Extract the (x, y) coordinate from the center of the cell holding the provided text.  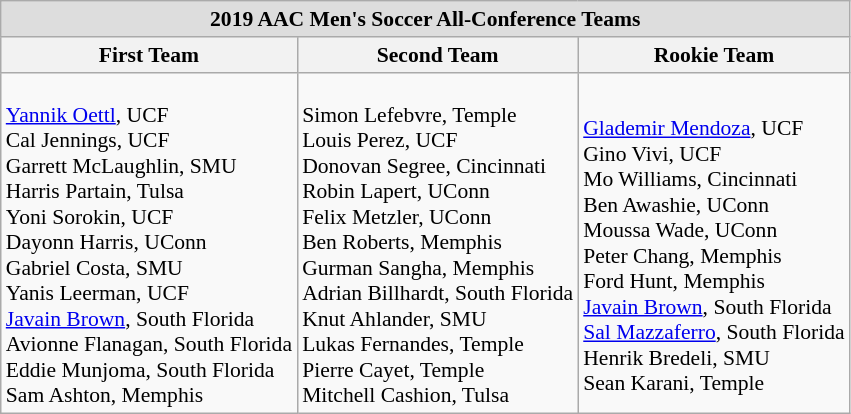
First Team (149, 55)
Second Team (438, 55)
Rookie Team (714, 55)
2019 AAC Men's Soccer All-Conference Teams (426, 19)
